Locate the cell with the specified text and output its (X, Y) center coordinate. 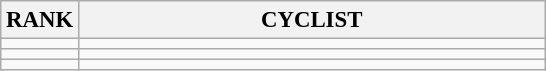
CYCLIST (312, 20)
RANK (40, 20)
